Output the (X, Y) coordinate of the center of the cell containing the given text.  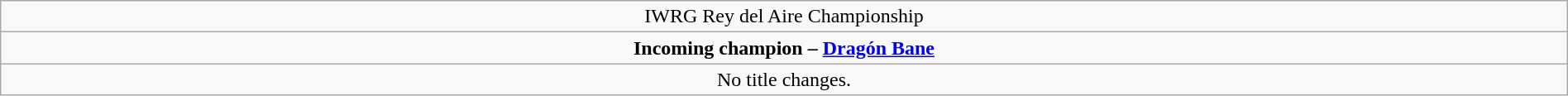
Incoming champion – Dragón Bane (784, 48)
IWRG Rey del Aire Championship (784, 17)
No title changes. (784, 79)
